For the text-containing cell, return its midpoint in (X, Y) coordinate format. 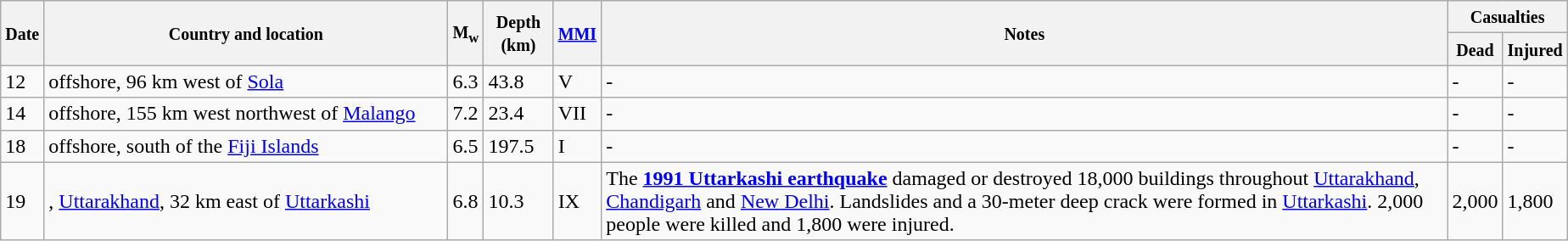
offshore, 155 km west northwest of Malango (246, 114)
6.5 (466, 146)
IX (577, 201)
offshore, 96 km west of Sola (246, 81)
Country and location (246, 33)
Notes (1025, 33)
MMI (577, 33)
1,800 (1535, 201)
offshore, south of the Fiji Islands (246, 146)
43.8 (518, 81)
V (577, 81)
Dead (1475, 49)
23.4 (518, 114)
I (577, 146)
Casualties (1507, 17)
Depth (km) (518, 33)
Mw (466, 33)
12 (22, 81)
6.3 (466, 81)
7.2 (466, 114)
Date (22, 33)
, Uttarakhand, 32 km east of Uttarkashi (246, 201)
19 (22, 201)
14 (22, 114)
VII (577, 114)
197.5 (518, 146)
6.8 (466, 201)
18 (22, 146)
10.3 (518, 201)
Injured (1535, 49)
2,000 (1475, 201)
